Identify which cell holds the provided text, then report its (x, y) central coordinate. 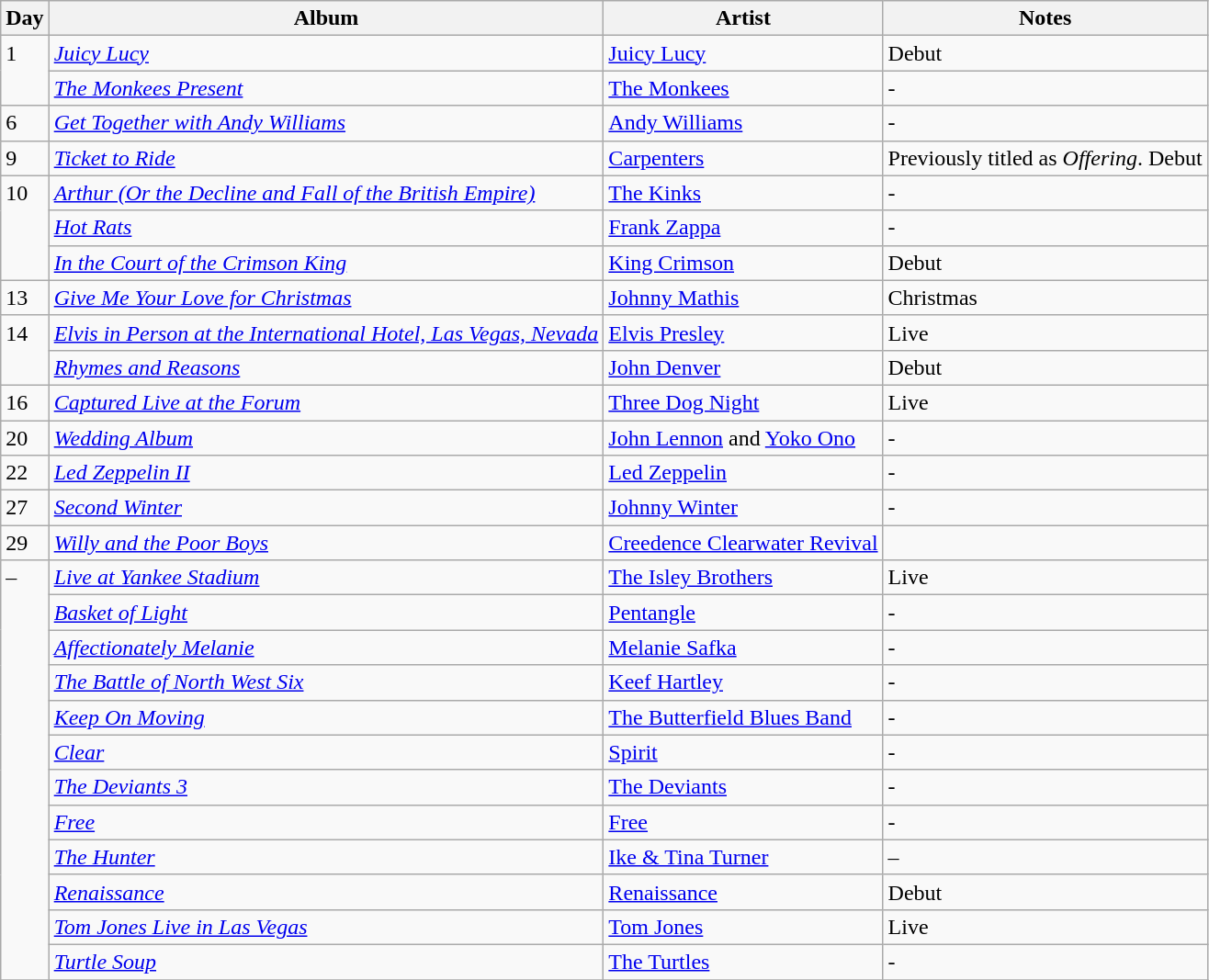
Johnny Winter (743, 508)
The Turtles (743, 962)
Andy Williams (743, 123)
16 (25, 402)
20 (25, 438)
Live at Yankee Stadium (326, 578)
Led Zeppelin II (326, 473)
Artist (743, 18)
Give Me Your Love for Christmas (326, 298)
13 (25, 298)
The Deviants (743, 787)
Spirit (743, 752)
22 (25, 473)
Three Dog Night (743, 402)
Johnny Mathis (743, 298)
Melanie Safka (743, 648)
9 (25, 158)
14 (25, 350)
Pentangle (743, 613)
Notes (1045, 18)
Keep On Moving (326, 717)
The Hunter (326, 857)
Christmas (1045, 298)
Wedding Album (326, 438)
The Battle of North West Six (326, 682)
Basket of Light (326, 613)
Rhymes and Reasons (326, 367)
The Butterfield Blues Band (743, 717)
Tom Jones Live in Las Vegas (326, 927)
The Monkees (743, 88)
27 (25, 508)
Get Together with Andy Williams (326, 123)
Affectionately Melanie (326, 648)
Second Winter (326, 508)
Elvis Presley (743, 332)
29 (25, 543)
Captured Live at the Forum (326, 402)
Day (25, 18)
Frank Zappa (743, 228)
The Isley Brothers (743, 578)
Previously titled as Offering. Debut (1045, 158)
Hot Rats (326, 228)
The Monkees Present (326, 88)
Clear (326, 752)
Tom Jones (743, 927)
Willy and the Poor Boys (326, 543)
Elvis in Person at the International Hotel, Las Vegas, Nevada (326, 332)
1 (25, 71)
Carpenters (743, 158)
John Lennon and Yoko Ono (743, 438)
Led Zeppelin (743, 473)
The Kinks (743, 193)
The Deviants 3 (326, 787)
6 (25, 123)
Keef Hartley (743, 682)
Arthur (Or the Decline and Fall of the British Empire) (326, 193)
10 (25, 228)
Album (326, 18)
John Denver (743, 367)
In the Court of the Crimson King (326, 263)
Turtle Soup (326, 962)
King Crimson (743, 263)
Ticket to Ride (326, 158)
Ike & Tina Turner (743, 857)
Creedence Clearwater Revival (743, 543)
